Extract the [X, Y] coordinate from the center of the cell holding the provided text.  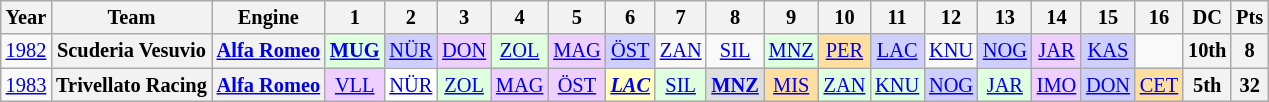
1 [355, 17]
PER [845, 51]
Pts [1250, 17]
4 [520, 17]
MIS [792, 85]
11 [897, 17]
16 [1159, 17]
DC [1207, 17]
13 [1005, 17]
KAS [1108, 51]
CET [1159, 85]
12 [951, 17]
5 [576, 17]
2 [410, 17]
VLL [355, 85]
MUG [355, 51]
3 [464, 17]
IMO [1056, 85]
Trivellato Racing [131, 85]
Engine [268, 17]
15 [1108, 17]
1982 [26, 51]
32 [1250, 85]
10th [1207, 51]
6 [630, 17]
1983 [26, 85]
9 [792, 17]
10 [845, 17]
Team [131, 17]
7 [681, 17]
5th [1207, 85]
Scuderia Vesuvio [131, 51]
14 [1056, 17]
Year [26, 17]
